Determine the [X, Y] coordinate at the center of the cell enclosing the given text.  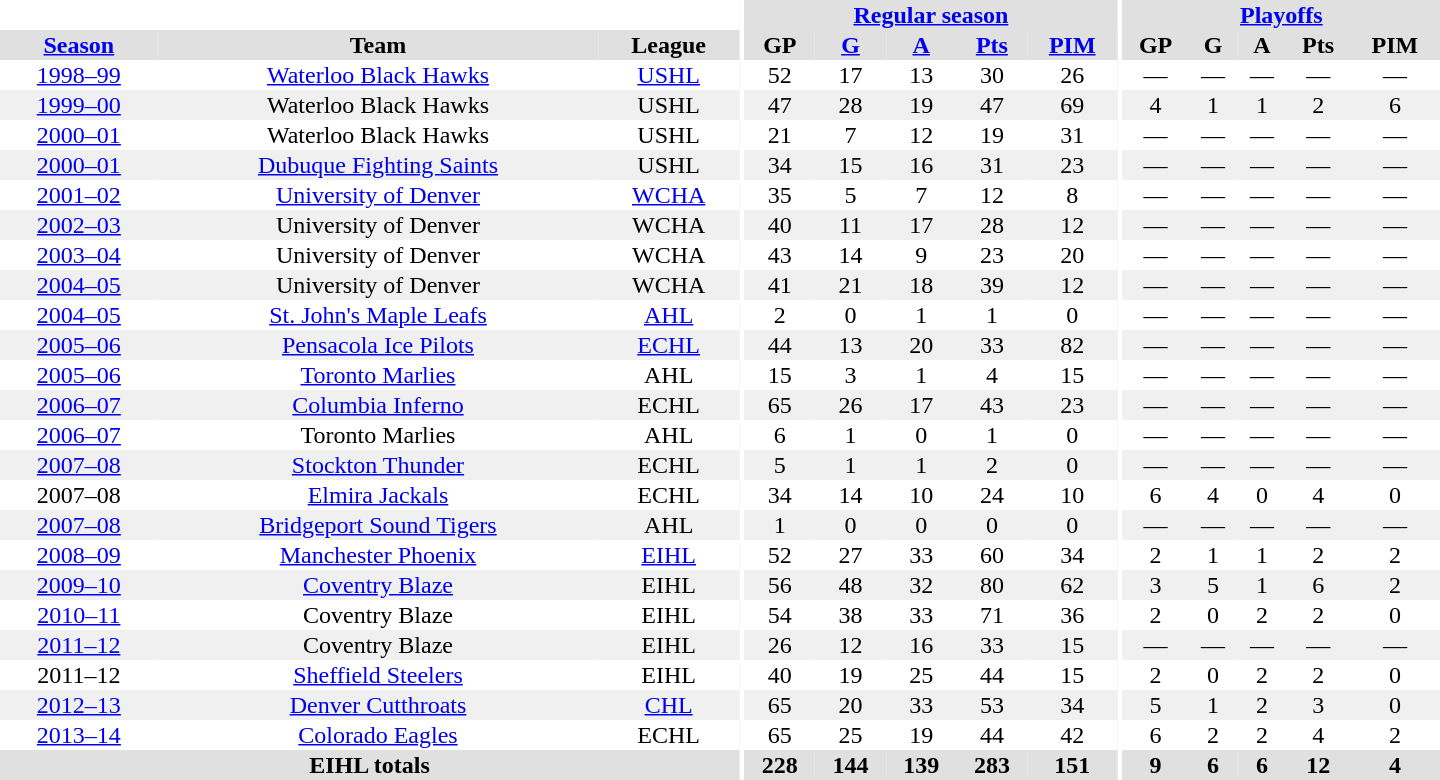
Playoffs [1282, 15]
8 [1072, 195]
54 [780, 615]
2013–14 [79, 735]
Stockton Thunder [378, 465]
60 [992, 555]
2008–09 [79, 555]
Columbia Inferno [378, 405]
80 [992, 585]
Colorado Eagles [378, 735]
56 [780, 585]
48 [850, 585]
53 [992, 705]
69 [1072, 105]
62 [1072, 585]
Season [79, 45]
League [668, 45]
EIHL totals [370, 765]
139 [922, 765]
283 [992, 765]
2010–11 [79, 615]
Denver Cutthroats [378, 705]
36 [1072, 615]
82 [1072, 345]
CHL [668, 705]
71 [992, 615]
2002–03 [79, 225]
11 [850, 225]
2001–02 [79, 195]
41 [780, 285]
Regular season [930, 15]
Pensacola Ice Pilots [378, 345]
42 [1072, 735]
2009–10 [79, 585]
1999–00 [79, 105]
St. John's Maple Leafs [378, 315]
Manchester Phoenix [378, 555]
Dubuque Fighting Saints [378, 165]
151 [1072, 765]
18 [922, 285]
144 [850, 765]
27 [850, 555]
Team [378, 45]
2012–13 [79, 705]
38 [850, 615]
2003–04 [79, 255]
Elmira Jackals [378, 495]
Bridgeport Sound Tigers [378, 525]
1998–99 [79, 75]
32 [922, 585]
39 [992, 285]
228 [780, 765]
Sheffield Steelers [378, 675]
24 [992, 495]
30 [992, 75]
35 [780, 195]
